From the cell containing the given text, extract its center point as (X, Y) coordinate. 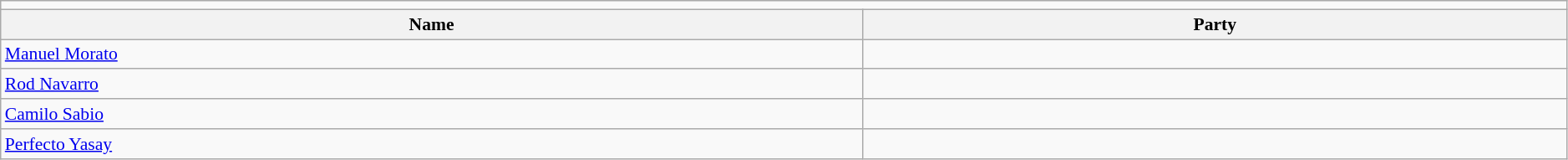
Name (432, 24)
Party (1215, 24)
Manuel Morato (432, 54)
Perfecto Yasay (432, 144)
Rod Navarro (432, 85)
Camilo Sabio (432, 114)
